Extract the (x, y) coordinate from the center of the cell holding the provided text.  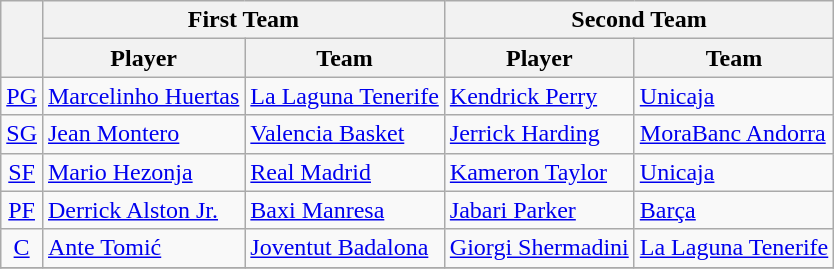
Valencia Basket (345, 134)
PG (22, 96)
Jean Montero (143, 134)
Kendrick Perry (539, 96)
Giorgi Shermadini (539, 248)
Kameron Taylor (539, 172)
Mario Hezonja (143, 172)
SF (22, 172)
C (22, 248)
Joventut Badalona (345, 248)
PF (22, 210)
Ante Tomić (143, 248)
Derrick Alston Jr. (143, 210)
SG (22, 134)
Jerrick Harding (539, 134)
Real Madrid (345, 172)
Second Team (638, 20)
First Team (243, 20)
Barça (734, 210)
MoraBanc Andorra (734, 134)
Baxi Manresa (345, 210)
Marcelinho Huertas (143, 96)
Jabari Parker (539, 210)
